From the cell containing the given text, extract its center point as (X, Y) coordinate. 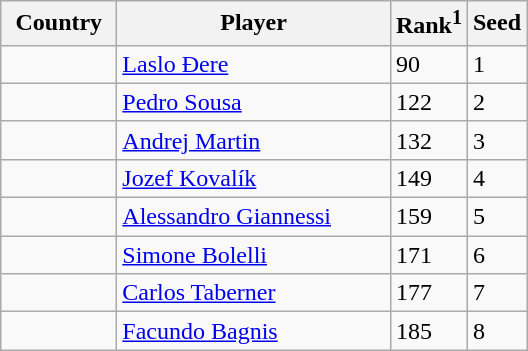
122 (428, 102)
5 (496, 217)
Seed (496, 24)
6 (496, 255)
Alessandro Giannessi (254, 217)
Laslo Đere (254, 64)
Carlos Taberner (254, 293)
2 (496, 102)
132 (428, 140)
185 (428, 331)
Jozef Kovalík (254, 178)
177 (428, 293)
159 (428, 217)
7 (496, 293)
3 (496, 140)
4 (496, 178)
8 (496, 331)
Player (254, 24)
1 (496, 64)
Country (59, 24)
Pedro Sousa (254, 102)
149 (428, 178)
Simone Bolelli (254, 255)
Rank1 (428, 24)
90 (428, 64)
Facundo Bagnis (254, 331)
171 (428, 255)
Andrej Martin (254, 140)
